From the cell containing the given text, extract its center point as (x, y) coordinate. 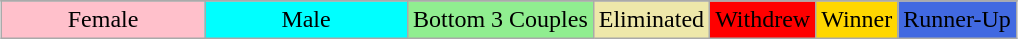
Withdrew (763, 20)
Runner-Up (958, 20)
Female (104, 20)
Eliminated (651, 20)
Winner (857, 20)
Bottom 3 Couples (501, 20)
Male (306, 20)
